Pinpoint the cell where the given text exists, returning its (X, Y) midpoint coordinate. 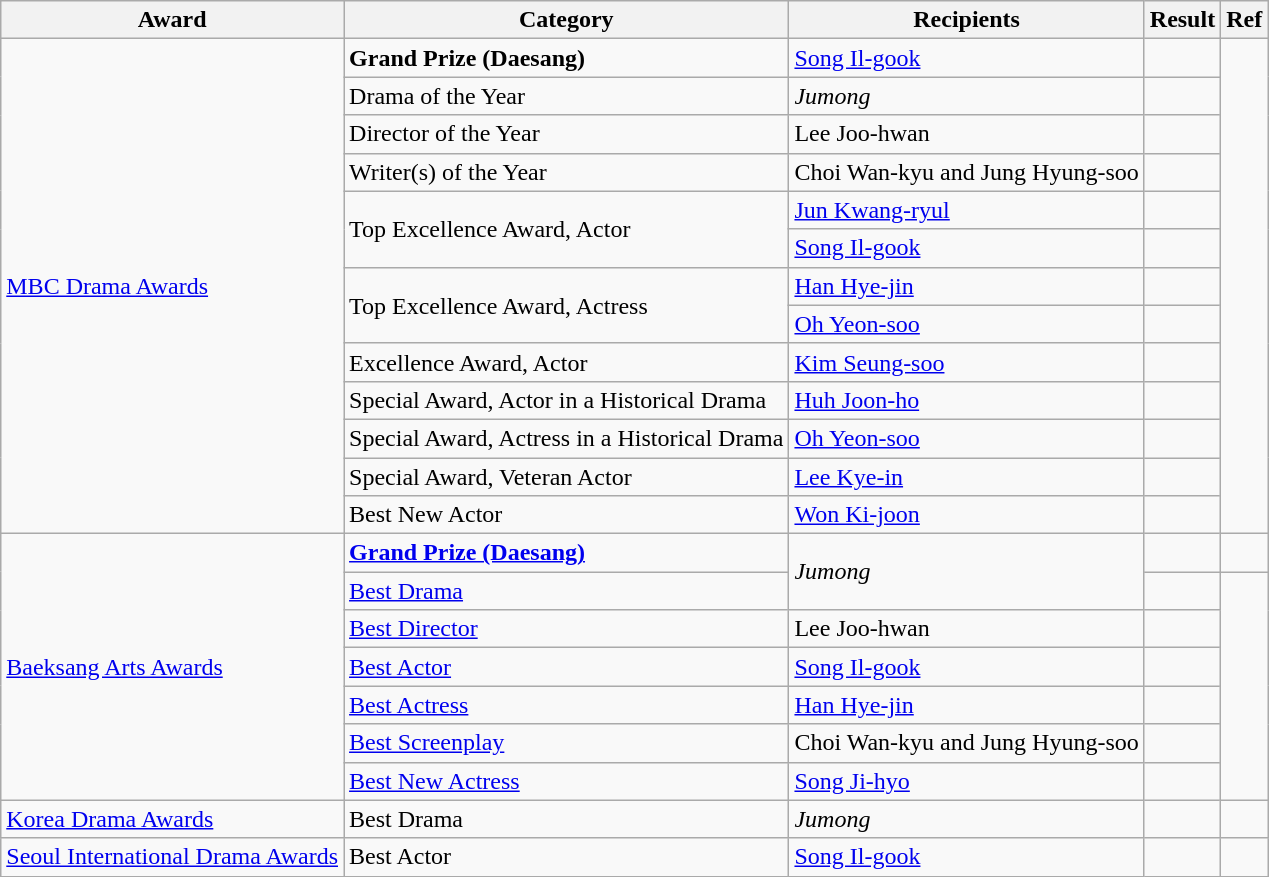
Best Screenplay (566, 743)
Special Award, Veteran Actor (566, 477)
Special Award, Actress in a Historical Drama (566, 438)
Lee Kye-in (966, 477)
Award (172, 20)
Best New Actress (566, 781)
Ref (1244, 20)
Recipients (966, 20)
Baeksang Arts Awards (172, 667)
Director of the Year (566, 134)
Top Excellence Award, Actor (566, 229)
Best Director (566, 629)
Jun Kwang-ryul (966, 210)
Won Ki-joon (966, 515)
Result (1182, 20)
Top Excellence Award, Actress (566, 305)
Song Ji-hyo (966, 781)
Category (566, 20)
Writer(s) of the Year (566, 172)
Kim Seung-soo (966, 362)
Excellence Award, Actor (566, 362)
Best New Actor (566, 515)
MBC Drama Awards (172, 286)
Korea Drama Awards (172, 819)
Seoul International Drama Awards (172, 857)
Drama of the Year (566, 96)
Special Award, Actor in a Historical Drama (566, 400)
Huh Joon-ho (966, 400)
Best Actress (566, 705)
